Provide the (X, Y) coordinate of the cell's center where the given text is located.  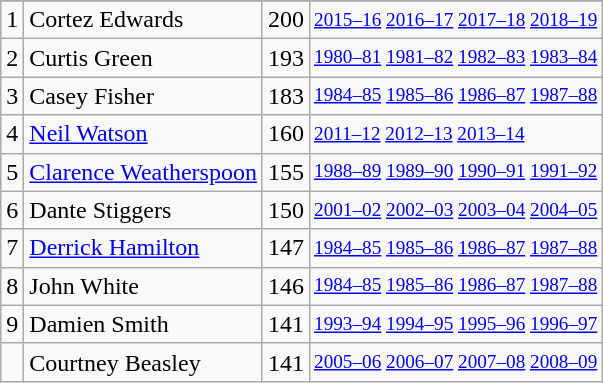
Casey Fisher (144, 96)
8 (12, 286)
193 (286, 58)
1988–89 1989–90 1990–91 1991–92 (455, 172)
Clarence Weatherspoon (144, 172)
2015–16 2016–17 2017–18 2018–19 (455, 20)
1980–81 1981–82 1982–83 1983–84 (455, 58)
183 (286, 96)
4 (12, 134)
200 (286, 20)
Dante Stiggers (144, 210)
2 (12, 58)
155 (286, 172)
9 (12, 324)
3 (12, 96)
5 (12, 172)
Derrick Hamilton (144, 248)
Neil Watson (144, 134)
Damien Smith (144, 324)
John White (144, 286)
146 (286, 286)
160 (286, 134)
Cortez Edwards (144, 20)
2001–02 2002–03 2003–04 2004–05 (455, 210)
1993–94 1994–95 1995–96 1996–97 (455, 324)
2011–12 2012–13 2013–14 (455, 134)
1 (12, 20)
Curtis Green (144, 58)
6 (12, 210)
Courtney Beasley (144, 362)
7 (12, 248)
2005–06 2006–07 2007–08 2008–09 (455, 362)
150 (286, 210)
147 (286, 248)
